Pinpoint the cell where the given text exists, returning its (x, y) midpoint coordinate. 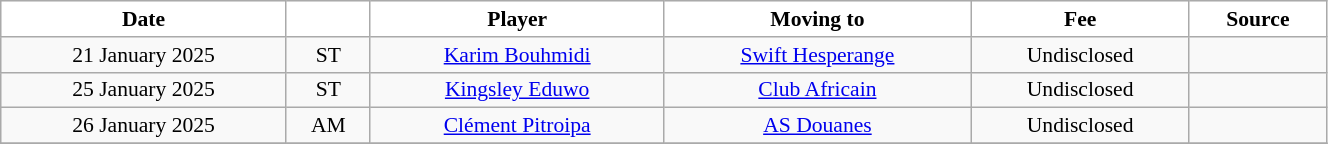
AM (328, 126)
Clément Pitroipa (517, 126)
Kingsley Eduwo (517, 90)
26 January 2025 (144, 126)
Fee (1080, 19)
25 January 2025 (144, 90)
Moving to (818, 19)
Club Africain (818, 90)
Swift Hesperange (818, 55)
Date (144, 19)
Player (517, 19)
21 January 2025 (144, 55)
Source (1258, 19)
AS Douanes (818, 126)
Karim Bouhmidi (517, 55)
